Find where the given text appears and provide that cell's center as (X, Y) coordinate. 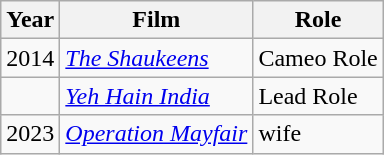
Lead Role (318, 96)
Year (30, 20)
wife (318, 134)
Film (156, 20)
The Shaukeens (156, 58)
2023 (30, 134)
Operation Mayfair (156, 134)
2014 (30, 58)
Yeh Hain India (156, 96)
Cameo Role (318, 58)
Role (318, 20)
